Return (X, Y) of the center of cell containing provided text 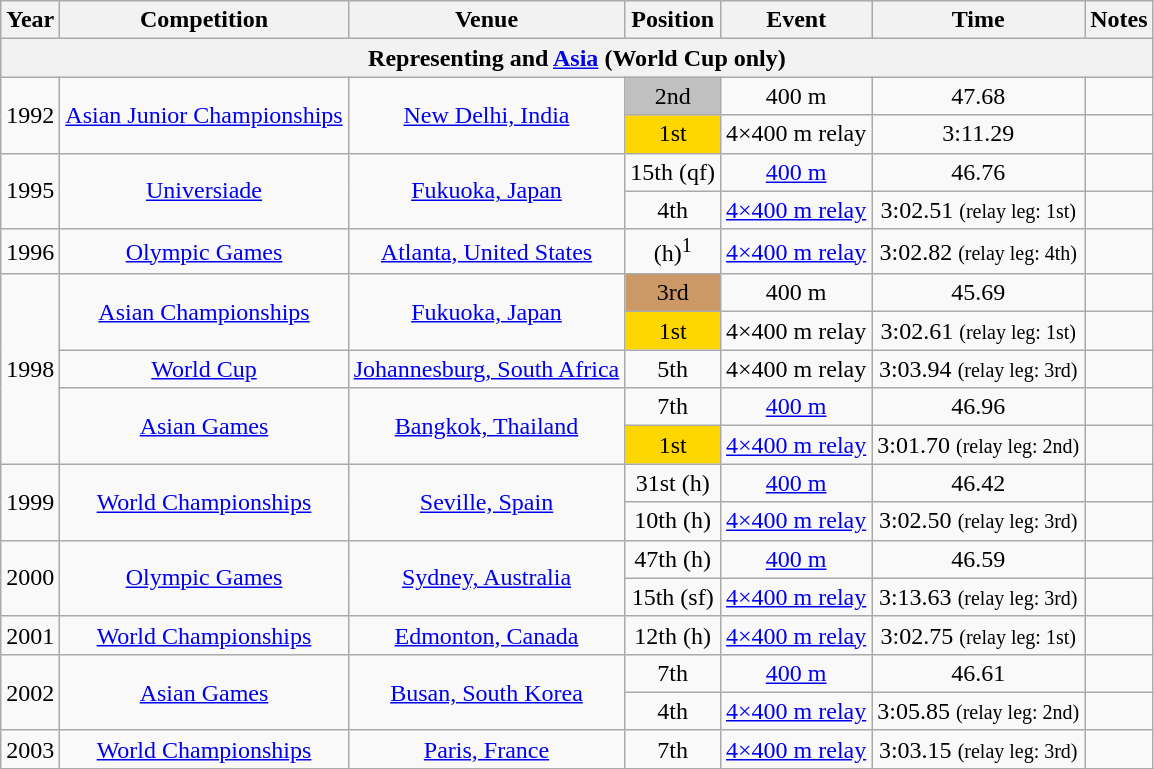
Paris, France (486, 749)
Position (673, 20)
2001 (30, 635)
46.96 (978, 407)
Atlanta, United States (486, 252)
Sydney, Australia (486, 578)
Time (978, 20)
Competition (204, 20)
3:02.50 (relay leg: 3rd) (978, 521)
Asian Junior Championships (204, 115)
World Cup (204, 369)
46.76 (978, 172)
3:03.15 (relay leg: 3rd) (978, 749)
3:03.94 (relay leg: 3rd) (978, 369)
10th (h) (673, 521)
Edmonton, Canada (486, 635)
(h)1 (673, 252)
1992 (30, 115)
46.59 (978, 559)
1998 (30, 369)
3rd (673, 293)
2002 (30, 692)
3:11.29 (978, 134)
12th (h) (673, 635)
5th (673, 369)
Seville, Spain (486, 502)
2nd (673, 96)
3:02.61 (relay leg: 1st) (978, 331)
15th (sf) (673, 597)
Busan, South Korea (486, 692)
45.69 (978, 293)
Event (796, 20)
3:02.82 (relay leg: 4th) (978, 252)
2003 (30, 749)
Venue (486, 20)
3:13.63 (relay leg: 3rd) (978, 597)
Asian Championships (204, 312)
Universiade (204, 191)
Bangkok, Thailand (486, 426)
31st (h) (673, 483)
Johannesburg, South Africa (486, 369)
47th (h) (673, 559)
Notes (1119, 20)
Year (30, 20)
46.61 (978, 673)
3:05.85 (relay leg: 2nd) (978, 711)
47.68 (978, 96)
1995 (30, 191)
3:02.75 (relay leg: 1st) (978, 635)
1999 (30, 502)
Representing and Asia (World Cup only) (577, 58)
46.42 (978, 483)
3:01.70 (relay leg: 2nd) (978, 445)
15th (qf) (673, 172)
New Delhi, India (486, 115)
2000 (30, 578)
3:02.51 (relay leg: 1st) (978, 210)
1996 (30, 252)
